Return the (X, Y) coordinate for the center point of the cell that contains the specified text.  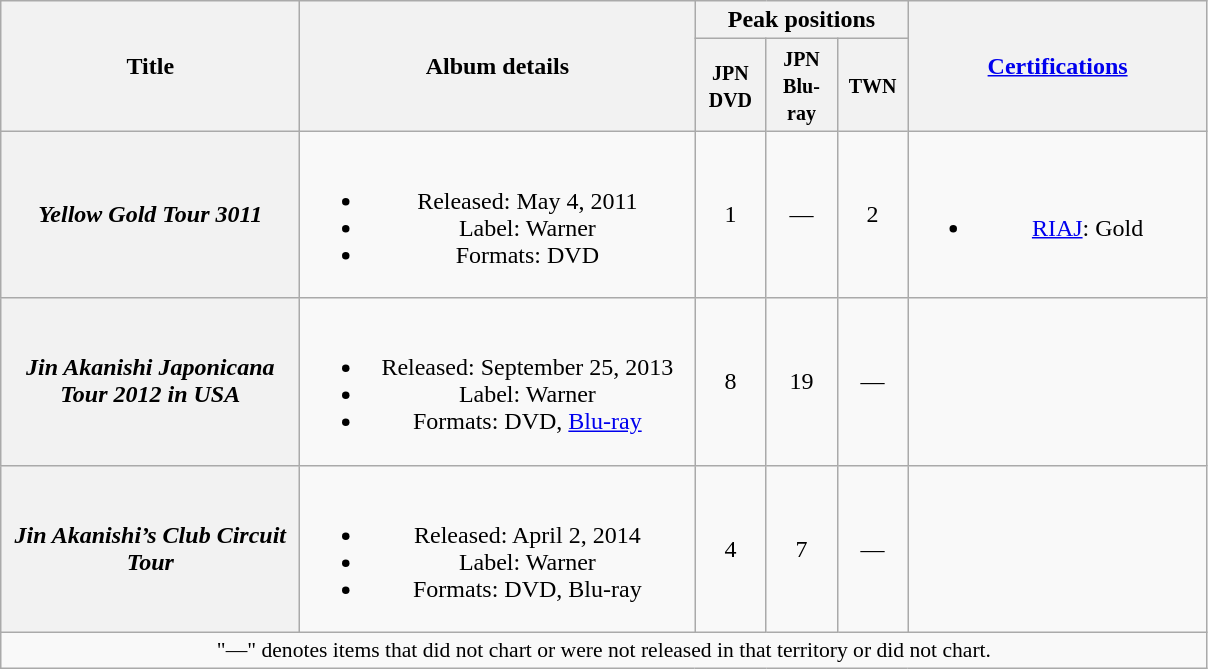
8 (730, 382)
Jin Akanishi’s Club Circuit Tour (150, 548)
"—" denotes items that did not chart or were not released in that territory or did not chart. (604, 650)
4 (730, 548)
RIAJ: Gold (1058, 214)
Jin Akanishi Japonicana Tour 2012 in USA (150, 382)
Peak positions (802, 20)
Album details (498, 66)
Certifications (1058, 66)
2 (872, 214)
Released: May 4, 2011 Label: WarnerFormats: DVD (498, 214)
Released: April 2, 2014 Label: WarnerFormats: DVD, Blu-ray (498, 548)
TWN (872, 85)
19 (802, 382)
Released: September 25, 2013 Label: WarnerFormats: DVD, Blu-ray (498, 382)
JPN DVD (730, 85)
1 (730, 214)
Yellow Gold Tour 3011 (150, 214)
Title (150, 66)
JPN Blu-ray (802, 85)
7 (802, 548)
